Capture the cell that displays the provided text and extract its (x, y) central coordinate. 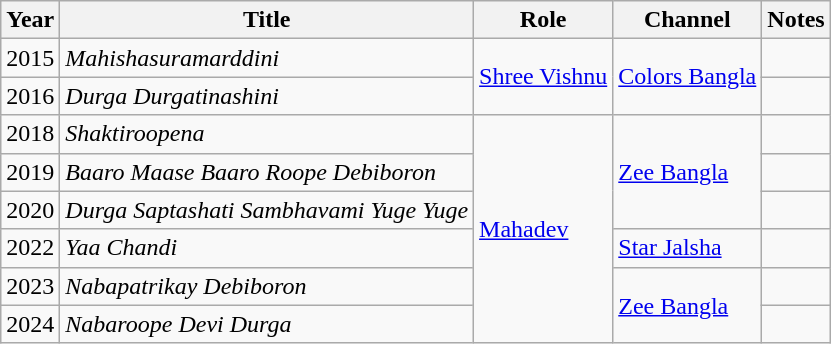
Mahishasuramarddini (267, 58)
2020 (30, 210)
Mahadev (544, 229)
Role (544, 20)
2022 (30, 248)
Shaktiroopena (267, 134)
Nabaroope Devi Durga (267, 324)
Nabapatrikay Debiboron (267, 286)
Durga Durgatinashini (267, 96)
Colors Bangla (688, 77)
2015 (30, 58)
Title (267, 20)
Star Jalsha (688, 248)
2023 (30, 286)
Shree Vishnu (544, 77)
2024 (30, 324)
Year (30, 20)
Notes (796, 20)
Durga Saptashati Sambhavami Yuge Yuge (267, 210)
2018 (30, 134)
Channel (688, 20)
Yaa Chandi (267, 248)
2016 (30, 96)
Baaro Maase Baaro Roope Debiboron (267, 172)
2019 (30, 172)
